Identify which cell holds the provided text, then report its (x, y) central coordinate. 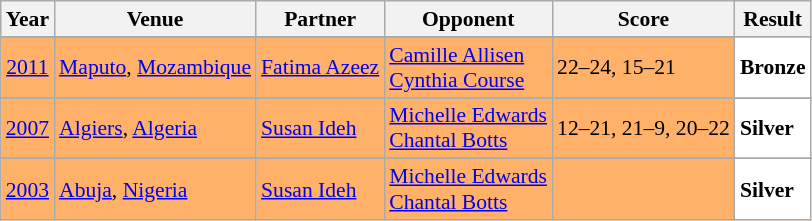
Fatima Azeez (320, 68)
22–24, 15–21 (644, 68)
2003 (28, 190)
Score (644, 19)
Camille Allisen Cynthia Course (468, 68)
Algiers, Algeria (155, 128)
Bronze (773, 68)
Abuja, Nigeria (155, 190)
Year (28, 19)
Venue (155, 19)
Maputo, Mozambique (155, 68)
Partner (320, 19)
2011 (28, 68)
2007 (28, 128)
12–21, 21–9, 20–22 (644, 128)
Opponent (468, 19)
Result (773, 19)
